Return the (X, Y) coordinate for the center point of the cell that contains the specified text.  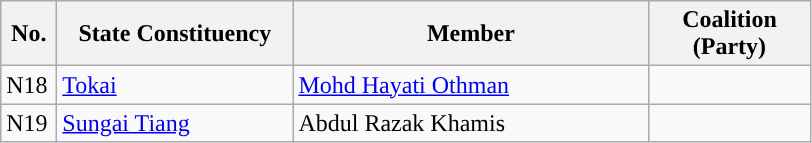
Sungai Tiang (175, 123)
Mohd Hayati Othman (471, 85)
Member (471, 34)
N18 (29, 85)
Coalition (Party) (730, 34)
Abdul Razak Khamis (471, 123)
N19 (29, 123)
No. (29, 34)
State Constituency (175, 34)
Tokai (175, 85)
